Search for the cell housing the specified text and yield its (x, y) center coordinate. 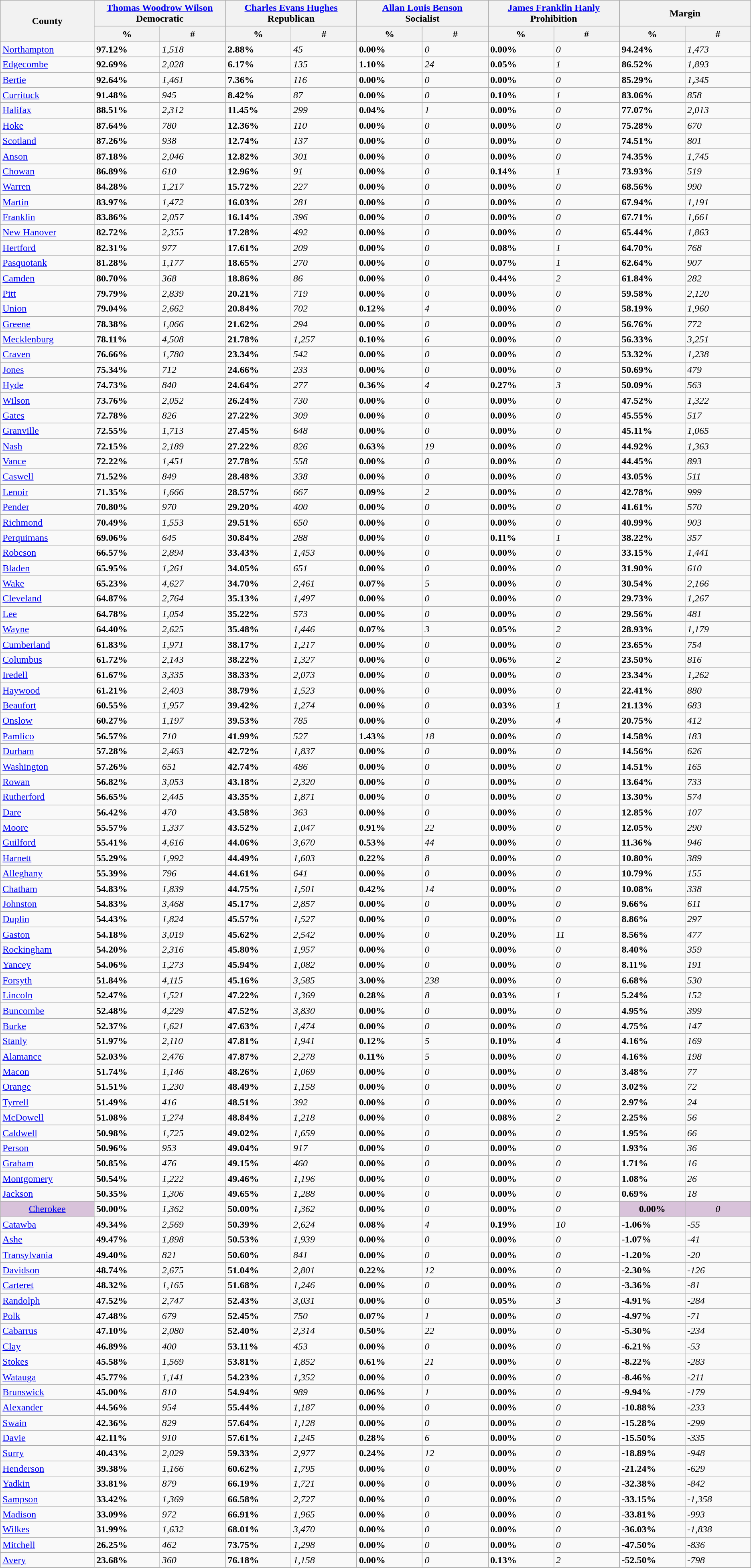
53.32% (652, 354)
44.75% (258, 888)
97.12% (127, 49)
Iredell (47, 675)
10.79% (652, 873)
Beaufort (47, 706)
4,627 (193, 583)
44.61% (258, 873)
81.28% (127, 263)
Pender (47, 507)
1,082 (324, 965)
2,073 (324, 675)
Hyde (47, 385)
Ashe (47, 1240)
1,267 (718, 599)
1,230 (193, 1087)
55.57% (127, 827)
43.05% (652, 477)
4.95% (652, 1011)
849 (193, 477)
72.15% (127, 446)
2,143 (193, 660)
1,501 (324, 888)
462 (193, 1545)
530 (718, 980)
670 (718, 125)
880 (718, 690)
299 (324, 110)
48.74% (127, 1270)
297 (718, 919)
61.72% (127, 660)
5.24% (652, 995)
392 (324, 1102)
Hoke (47, 125)
52.40% (258, 1331)
1,553 (193, 522)
2,312 (193, 110)
0.61% (390, 1362)
34.05% (258, 568)
Yadkin (47, 1484)
-126 (718, 1270)
Montgomery (47, 1178)
1,261 (193, 568)
49.02% (258, 1133)
2,727 (324, 1499)
44 (455, 843)
611 (718, 904)
3.00% (390, 980)
47.10% (127, 1331)
Burke (47, 1026)
45.94% (258, 965)
91 (324, 171)
66 (718, 1133)
198 (718, 1056)
48.26% (258, 1072)
Cabarrus (47, 1331)
Northampton (47, 49)
110 (324, 125)
72.78% (127, 415)
-4.91% (652, 1301)
-283 (718, 1362)
68.01% (258, 1530)
-335 (718, 1438)
New Hanover (47, 233)
76.66% (127, 354)
301 (324, 156)
-53 (718, 1346)
-211 (718, 1377)
21 (455, 1362)
21.13% (652, 706)
Cumberland (47, 644)
87 (324, 95)
56.33% (652, 339)
Allan Louis BensonSocialist (422, 14)
1.93% (652, 1148)
77 (718, 1072)
1,327 (324, 660)
-5.30% (652, 1331)
16 (718, 1163)
399 (718, 1011)
3,585 (324, 980)
Davie (47, 1438)
563 (718, 385)
1,146 (193, 1072)
1,474 (324, 1026)
51.97% (127, 1041)
Anson (47, 156)
Stanly (47, 1041)
21.62% (258, 324)
52.03% (127, 1056)
281 (324, 202)
1.10% (390, 65)
49.46% (258, 1178)
573 (324, 614)
11 (587, 935)
Wake (47, 583)
87.18% (127, 156)
Moore (47, 827)
55.44% (258, 1407)
829 (193, 1423)
Chowan (47, 171)
4,115 (193, 980)
282 (718, 278)
1,451 (193, 461)
1,661 (718, 217)
Martin (47, 202)
0.63% (390, 446)
28.57% (258, 492)
-836 (718, 1545)
10 (587, 1224)
-8.22% (652, 1362)
8.42% (258, 95)
1,047 (324, 827)
1.43% (390, 736)
21.78% (258, 339)
42.36% (127, 1423)
1,824 (193, 919)
2,624 (324, 1224)
476 (193, 1163)
Cleveland (47, 599)
83.06% (652, 95)
83.86% (127, 217)
1,795 (324, 1469)
84.28% (127, 186)
Columbus (47, 660)
18.65% (258, 263)
Caldwell (47, 1133)
Davidson (47, 1270)
22.41% (652, 690)
1,472 (193, 202)
44.45% (652, 461)
64.78% (127, 614)
137 (324, 141)
11.36% (652, 843)
20.75% (652, 721)
816 (718, 660)
Avery (47, 1560)
Rockingham (47, 950)
73.75% (258, 1545)
14 (455, 888)
50.98% (127, 1133)
79.04% (127, 309)
38.79% (258, 690)
2,314 (324, 1331)
Charles Evans HughesRepublican (291, 14)
48.84% (258, 1117)
12.74% (258, 141)
116 (324, 80)
43.58% (258, 812)
Pasquotank (47, 263)
23.65% (652, 644)
0.27% (521, 385)
Rowan (47, 782)
56.57% (127, 736)
61.21% (127, 690)
1,218 (324, 1117)
33.42% (127, 1499)
-55 (718, 1224)
50.60% (258, 1255)
12.82% (258, 156)
52.47% (127, 995)
39.42% (258, 706)
750 (324, 1316)
1,713 (193, 431)
135 (324, 65)
-1.20% (652, 1255)
517 (718, 415)
2,445 (193, 797)
2,110 (193, 1041)
12.05% (652, 827)
9.66% (652, 904)
2,029 (193, 1453)
60.55% (127, 706)
2,463 (193, 751)
970 (193, 507)
67.71% (652, 217)
1,839 (193, 888)
55.41% (127, 843)
107 (718, 812)
527 (324, 736)
44.49% (258, 858)
Bladen (47, 568)
730 (324, 400)
1,473 (718, 49)
1,054 (193, 614)
Gates (47, 415)
Onslow (47, 721)
91.48% (127, 95)
45 (324, 49)
Chatham (47, 888)
30.84% (258, 538)
2,542 (324, 935)
Lenoir (47, 492)
Vance (47, 461)
Edgecombe (47, 65)
1,069 (324, 1072)
840 (193, 385)
152 (718, 995)
26.24% (258, 400)
46.89% (127, 1346)
Duplin (47, 919)
72 (718, 1087)
53.11% (258, 1346)
75.34% (127, 370)
71.52% (127, 477)
-1,838 (718, 1530)
86 (324, 278)
277 (324, 385)
74.35% (652, 156)
1,780 (193, 354)
2,120 (718, 293)
Currituck (47, 95)
48.49% (258, 1087)
Graham (47, 1163)
1,992 (193, 858)
40.43% (127, 1453)
2,569 (193, 1224)
8.86% (652, 919)
41.61% (652, 507)
Halifax (47, 110)
43.52% (258, 827)
-15.28% (652, 1423)
Scotland (47, 141)
-18.89% (652, 1453)
78.38% (127, 324)
2,857 (324, 904)
7.36% (258, 80)
Johnston (47, 904)
492 (324, 233)
772 (718, 324)
155 (718, 873)
51.08% (127, 1117)
1,893 (718, 65)
Jackson (47, 1194)
83.97% (127, 202)
64.87% (127, 599)
-4.97% (652, 1316)
88.51% (127, 110)
Haywood (47, 690)
Wilkes (47, 1530)
2,355 (193, 233)
45.16% (258, 980)
74.73% (127, 385)
0.24% (390, 1453)
893 (718, 461)
29.56% (652, 614)
1,527 (324, 919)
2.25% (652, 1117)
66.57% (127, 553)
Clay (47, 1346)
953 (193, 1148)
938 (193, 141)
35.22% (258, 614)
-33.81% (652, 1514)
288 (324, 538)
917 (324, 1148)
45.80% (258, 950)
-629 (718, 1469)
1.71% (652, 1163)
45.17% (258, 904)
309 (324, 415)
50.96% (127, 1148)
-20 (718, 1255)
Hertford (47, 248)
754 (718, 644)
16.03% (258, 202)
626 (718, 751)
86.52% (652, 65)
1,262 (718, 675)
1,960 (718, 309)
2,894 (193, 553)
Bertie (47, 80)
72.22% (127, 461)
57.28% (127, 751)
6.68% (652, 980)
Henderson (47, 1469)
0.09% (390, 492)
51.68% (258, 1285)
45.77% (127, 1377)
82.72% (127, 233)
59.58% (652, 293)
McDowell (47, 1117)
39.38% (127, 1469)
Richmond (47, 522)
62.64% (652, 263)
Forsyth (47, 980)
1,177 (193, 263)
907 (718, 263)
-21.24% (652, 1469)
Orange (47, 1087)
479 (718, 370)
74.51% (652, 141)
2,080 (193, 1331)
42.74% (258, 767)
1,941 (324, 1041)
45.55% (652, 415)
75.28% (652, 125)
43.18% (258, 782)
31.99% (127, 1530)
45.00% (127, 1392)
147 (718, 1026)
Warren (47, 186)
49.47% (127, 1240)
1,523 (324, 690)
Brunswick (47, 1392)
780 (193, 125)
821 (193, 1255)
Union (47, 309)
-33.15% (652, 1499)
1,745 (718, 156)
0.36% (390, 385)
-179 (718, 1392)
1,621 (193, 1026)
28.48% (258, 477)
50.85% (127, 1163)
29.20% (258, 507)
60.27% (127, 721)
54.94% (258, 1392)
650 (324, 522)
2,461 (324, 583)
511 (718, 477)
-2.30% (652, 1270)
Macon (47, 1072)
13.64% (652, 782)
2,028 (193, 65)
Greene (47, 324)
1,497 (324, 599)
1.08% (652, 1178)
1,141 (193, 1377)
1,196 (324, 1178)
368 (193, 278)
51.49% (127, 1102)
52.45% (258, 1316)
54.20% (127, 950)
54.43% (127, 919)
Lee (47, 614)
56.65% (127, 797)
56.76% (652, 324)
460 (324, 1163)
1,521 (193, 995)
73.93% (652, 171)
1,345 (718, 80)
238 (455, 980)
360 (193, 1560)
1,322 (718, 400)
0.50% (390, 1331)
Franklin (47, 217)
33.81% (127, 1484)
Harnett (47, 858)
710 (193, 736)
1,852 (324, 1362)
Caswell (47, 477)
416 (193, 1102)
65.44% (652, 233)
48.32% (127, 1285)
1,837 (324, 751)
-299 (718, 1423)
412 (718, 721)
1,166 (193, 1469)
1,222 (193, 1178)
64.70% (652, 248)
719 (324, 293)
-15.50% (652, 1438)
183 (718, 736)
1,179 (718, 629)
2,801 (324, 1270)
990 (718, 186)
15.72% (258, 186)
87.64% (127, 125)
23.68% (127, 1560)
-8.46% (652, 1377)
1,666 (193, 492)
801 (718, 141)
36 (718, 1148)
3,251 (718, 339)
Cherokee (47, 1209)
1,273 (193, 965)
47.22% (258, 995)
1,288 (324, 1194)
0.19% (521, 1224)
56.42% (127, 812)
76.18% (258, 1560)
Wayne (47, 629)
13.30% (652, 797)
70.80% (127, 507)
54.18% (127, 935)
233 (324, 370)
-1.06% (652, 1224)
51.74% (127, 1072)
Alleghany (47, 873)
6.17% (258, 65)
66.58% (258, 1499)
641 (324, 873)
1,965 (324, 1514)
19 (455, 446)
50.39% (258, 1224)
-948 (718, 1453)
67.94% (652, 202)
1,245 (324, 1438)
26.25% (127, 1545)
3,830 (324, 1011)
Watauga (47, 1377)
-1.07% (652, 1240)
14.51% (652, 767)
Lincoln (47, 995)
11.45% (258, 110)
Stokes (47, 1362)
94.24% (652, 49)
-47.50% (652, 1545)
Margin (685, 14)
481 (718, 614)
54.06% (127, 965)
38.33% (258, 675)
23.50% (652, 660)
Polk (47, 1316)
44.56% (127, 1407)
-842 (718, 1484)
51.04% (258, 1270)
52.48% (127, 1011)
1,238 (718, 354)
1,725 (193, 1133)
42.78% (652, 492)
519 (718, 171)
87.26% (127, 141)
92.69% (127, 65)
1,128 (324, 1423)
35.48% (258, 629)
-993 (718, 1514)
Wilson (47, 400)
2,662 (193, 309)
1,871 (324, 797)
Jones (47, 370)
Swain (47, 1423)
972 (193, 1514)
1,352 (324, 1377)
Robeson (47, 553)
Randolph (47, 1301)
1,939 (324, 1240)
27.45% (258, 431)
768 (718, 248)
50.69% (652, 370)
50.35% (127, 1194)
-234 (718, 1331)
1,165 (193, 1285)
Thomas Woodrow WilsonDemocratic (160, 14)
294 (324, 324)
645 (193, 538)
Person (47, 1148)
27.78% (258, 461)
2,278 (324, 1056)
1,191 (718, 202)
44.06% (258, 843)
389 (718, 858)
8.11% (652, 965)
Yancey (47, 965)
945 (193, 95)
50.54% (127, 1178)
50.09% (652, 385)
10.08% (652, 888)
910 (193, 1438)
165 (718, 767)
0.04% (390, 110)
Nash (47, 446)
42.11% (127, 1438)
65.23% (127, 583)
33.09% (127, 1514)
977 (193, 248)
0.42% (390, 888)
1,187 (324, 1407)
0.13% (521, 1560)
Gaston (47, 935)
0.91% (390, 827)
683 (718, 706)
570 (718, 507)
Guilford (47, 843)
3,053 (193, 782)
209 (324, 248)
1,257 (324, 339)
Sampson (47, 1499)
470 (193, 812)
31.90% (652, 568)
45.11% (652, 431)
14.56% (652, 751)
52.43% (258, 1301)
66.91% (258, 1514)
-71 (718, 1316)
Dare (47, 812)
-52.50% (652, 1560)
-3.36% (652, 1285)
2,189 (193, 446)
Transylvania (47, 1255)
60.62% (258, 1469)
0.44% (521, 278)
57.61% (258, 1438)
48.51% (258, 1102)
4.75% (652, 1026)
34.70% (258, 583)
County (47, 21)
2,675 (193, 1270)
51.51% (127, 1087)
35.13% (258, 599)
28.93% (652, 629)
Surry (47, 1453)
Granville (47, 431)
-81 (718, 1285)
-233 (718, 1407)
18.86% (258, 278)
Mitchell (47, 1545)
396 (324, 217)
2,320 (324, 782)
Pitt (47, 293)
49.65% (258, 1194)
42.72% (258, 751)
2,052 (193, 400)
4,229 (193, 1011)
49.34% (127, 1224)
1,898 (193, 1240)
1,306 (193, 1194)
Rutherford (47, 797)
38.17% (258, 644)
359 (718, 950)
841 (324, 1255)
12.96% (258, 171)
1,971 (193, 644)
1,863 (718, 233)
1,065 (718, 431)
574 (718, 797)
903 (718, 522)
-1,358 (718, 1499)
227 (324, 186)
40.99% (652, 522)
2.97% (652, 1102)
2.88% (258, 49)
Buncombe (47, 1011)
290 (718, 827)
2,403 (193, 690)
2,013 (718, 110)
79.79% (127, 293)
14.58% (652, 736)
796 (193, 873)
453 (324, 1346)
2,166 (718, 583)
270 (324, 263)
50.53% (258, 1240)
1,659 (324, 1133)
-41 (718, 1240)
69.06% (127, 538)
33.43% (258, 553)
70.49% (127, 522)
1,363 (718, 446)
2,747 (193, 1301)
-6.21% (652, 1346)
41.99% (258, 736)
1,197 (193, 721)
24.64% (258, 385)
52.37% (127, 1026)
169 (718, 1041)
Mecklenburg (47, 339)
20.84% (258, 309)
57.64% (258, 1423)
39.53% (258, 721)
1,569 (193, 1362)
3,670 (324, 843)
33.15% (652, 553)
1,461 (193, 80)
Washington (47, 767)
954 (193, 1407)
61.84% (652, 278)
Alamance (47, 1056)
-798 (718, 1560)
30.54% (652, 583)
Pamlico (47, 736)
Perquimans (47, 538)
73.76% (127, 400)
56.82% (127, 782)
2,839 (193, 293)
3,019 (193, 935)
558 (324, 461)
92.64% (127, 80)
1,066 (193, 324)
64.40% (127, 629)
10.80% (652, 858)
3.48% (652, 1072)
47.48% (127, 1316)
946 (718, 843)
542 (324, 354)
1,441 (718, 553)
20.21% (258, 293)
45.58% (127, 1362)
Carteret (47, 1285)
712 (193, 370)
45.62% (258, 935)
-9.94% (652, 1392)
2,046 (193, 156)
2,764 (193, 599)
2,625 (193, 629)
Tyrrell (47, 1102)
55.29% (127, 858)
2,057 (193, 217)
3,335 (193, 675)
61.67% (127, 675)
Craven (47, 354)
3,470 (324, 1530)
17.61% (258, 248)
733 (718, 782)
49.15% (258, 1163)
78.11% (127, 339)
56 (718, 1117)
59.33% (258, 1453)
4,508 (193, 339)
57.26% (127, 767)
0.53% (390, 843)
47.81% (258, 1041)
1,298 (324, 1545)
648 (324, 431)
Durham (47, 751)
1,632 (193, 1530)
1,721 (324, 1484)
Camden (47, 278)
66.19% (258, 1484)
68.56% (652, 186)
80.70% (127, 278)
2,977 (324, 1453)
29.51% (258, 522)
1,246 (324, 1285)
71.35% (127, 492)
29.73% (652, 599)
1,603 (324, 858)
4,616 (193, 843)
26 (718, 1178)
53.81% (258, 1362)
810 (193, 1392)
989 (324, 1392)
85.29% (652, 80)
43.35% (258, 797)
82.31% (127, 248)
54.23% (258, 1377)
86.89% (127, 171)
3,468 (193, 904)
363 (324, 812)
61.83% (127, 644)
486 (324, 767)
2,316 (193, 950)
8.56% (652, 935)
Alexander (47, 1407)
49.04% (258, 1148)
45.57% (258, 919)
667 (324, 492)
1.95% (652, 1133)
-284 (718, 1301)
477 (718, 935)
3.02% (652, 1087)
-10.88% (652, 1407)
785 (324, 721)
0.14% (521, 171)
1,518 (193, 49)
-36.03% (652, 1530)
47.63% (258, 1026)
55.39% (127, 873)
72.55% (127, 431)
58.19% (652, 309)
17.28% (258, 233)
77.07% (652, 110)
702 (324, 309)
47.87% (258, 1056)
999 (718, 492)
44.92% (652, 446)
1,337 (193, 827)
0.69% (652, 1194)
8.40% (652, 950)
3,031 (324, 1301)
-32.38% (652, 1484)
65.95% (127, 568)
1,446 (324, 629)
1,453 (324, 553)
Catawba (47, 1224)
858 (718, 95)
879 (193, 1484)
12.36% (258, 125)
Madison (47, 1514)
12.85% (652, 812)
191 (718, 965)
24.66% (258, 370)
679 (193, 1316)
16.14% (258, 217)
2,476 (193, 1056)
49.40% (127, 1255)
357 (718, 538)
51.84% (127, 980)
James Franklin HanlyProhibition (554, 14)
